Search for the cell housing the specified text and yield its (x, y) center coordinate. 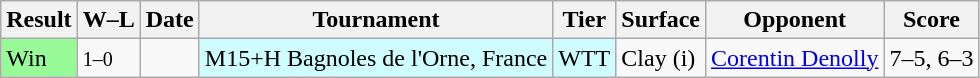
Tournament (376, 20)
1–0 (108, 58)
W–L (108, 20)
Corentin Denolly (795, 58)
7–5, 6–3 (932, 58)
Tier (584, 20)
Surface (661, 20)
Win (39, 58)
Opponent (795, 20)
Score (932, 20)
Date (170, 20)
WTT (584, 58)
Result (39, 20)
M15+H Bagnoles de l'Orne, France (376, 58)
Clay (i) (661, 58)
